Return [X, Y] of the center of cell containing provided text 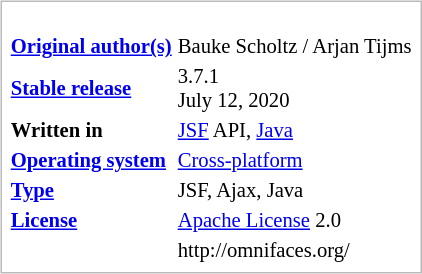
Cross-platform [294, 162]
Original author(s) [91, 48]
3.7.1 July 12, 2020 [294, 90]
JSF, Ajax, Java [294, 192]
Stable release [91, 90]
Apache License 2.0 [294, 222]
http://omnifaces.org/ [294, 252]
Type [91, 192]
Written in [91, 132]
Bauke Scholtz / Arjan Tijms [294, 48]
JSF API, Java [294, 132]
Operating system [91, 162]
License [91, 222]
